Scan for the cell matching the given text and deliver its [X, Y] coordinate at center. 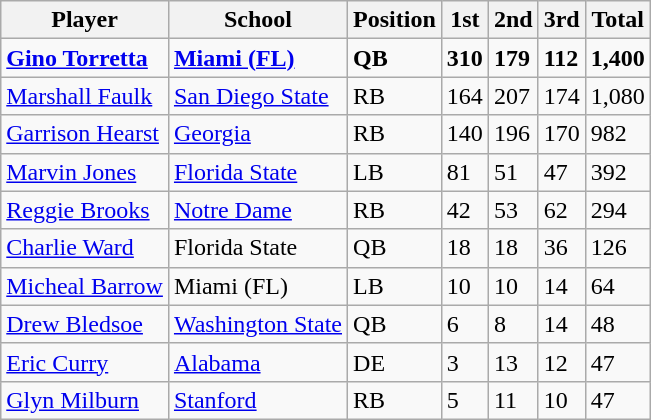
School [258, 20]
174 [562, 96]
Drew Bledsoe [85, 324]
Alabama [258, 362]
12 [562, 362]
Gino Torretta [85, 58]
42 [464, 210]
196 [513, 134]
164 [464, 96]
Charlie Ward [85, 248]
62 [562, 210]
Glyn Milburn [85, 400]
Notre Dame [258, 210]
126 [618, 248]
Stanford [258, 400]
Micheal Barrow [85, 286]
Total [618, 20]
Marvin Jones [85, 172]
13 [513, 362]
Washington State [258, 324]
3 [464, 362]
2nd [513, 20]
392 [618, 172]
Eric Curry [85, 362]
982 [618, 134]
53 [513, 210]
1,080 [618, 96]
179 [513, 58]
San Diego State [258, 96]
DE [395, 362]
294 [618, 210]
Player [85, 20]
11 [513, 400]
8 [513, 324]
Reggie Brooks [85, 210]
Position [395, 20]
48 [618, 324]
64 [618, 286]
Georgia [258, 134]
36 [562, 248]
140 [464, 134]
Garrison Hearst [85, 134]
207 [513, 96]
112 [562, 58]
1st [464, 20]
5 [464, 400]
170 [562, 134]
81 [464, 172]
Marshall Faulk [85, 96]
51 [513, 172]
310 [464, 58]
6 [464, 324]
1,400 [618, 58]
3rd [562, 20]
